Locate the cell with the specified text and output its [X, Y] center coordinate. 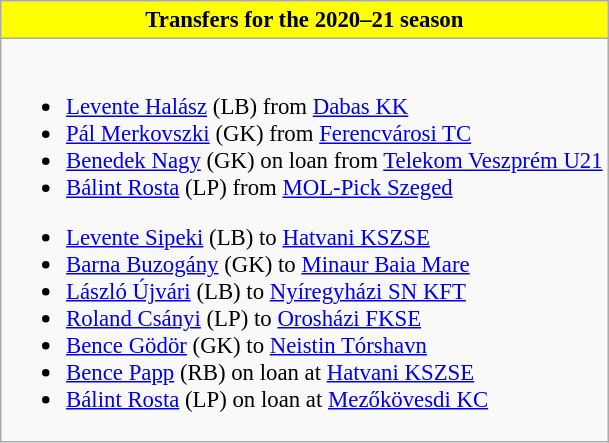
Transfers for the 2020–21 season [304, 20]
